For the text-containing cell, return its midpoint in [X, Y] coordinate format. 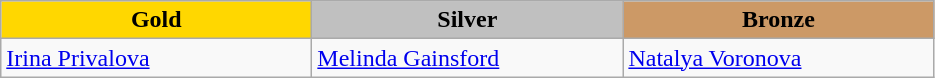
Bronze [778, 20]
Melinda Gainsford [468, 58]
Silver [468, 20]
Gold [156, 20]
Natalya Voronova [778, 58]
Irina Privalova [156, 58]
